Search for the cell housing the specified text and yield its [X, Y] center coordinate. 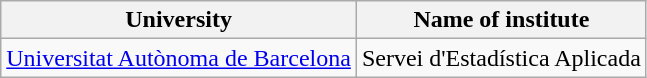
Servei d'Estadística Aplicada [501, 58]
Name of institute [501, 20]
Universitat Autònoma de Barcelona [179, 58]
University [179, 20]
